Return the (x, y) coordinate for the center point of the cell that contains the specified text.  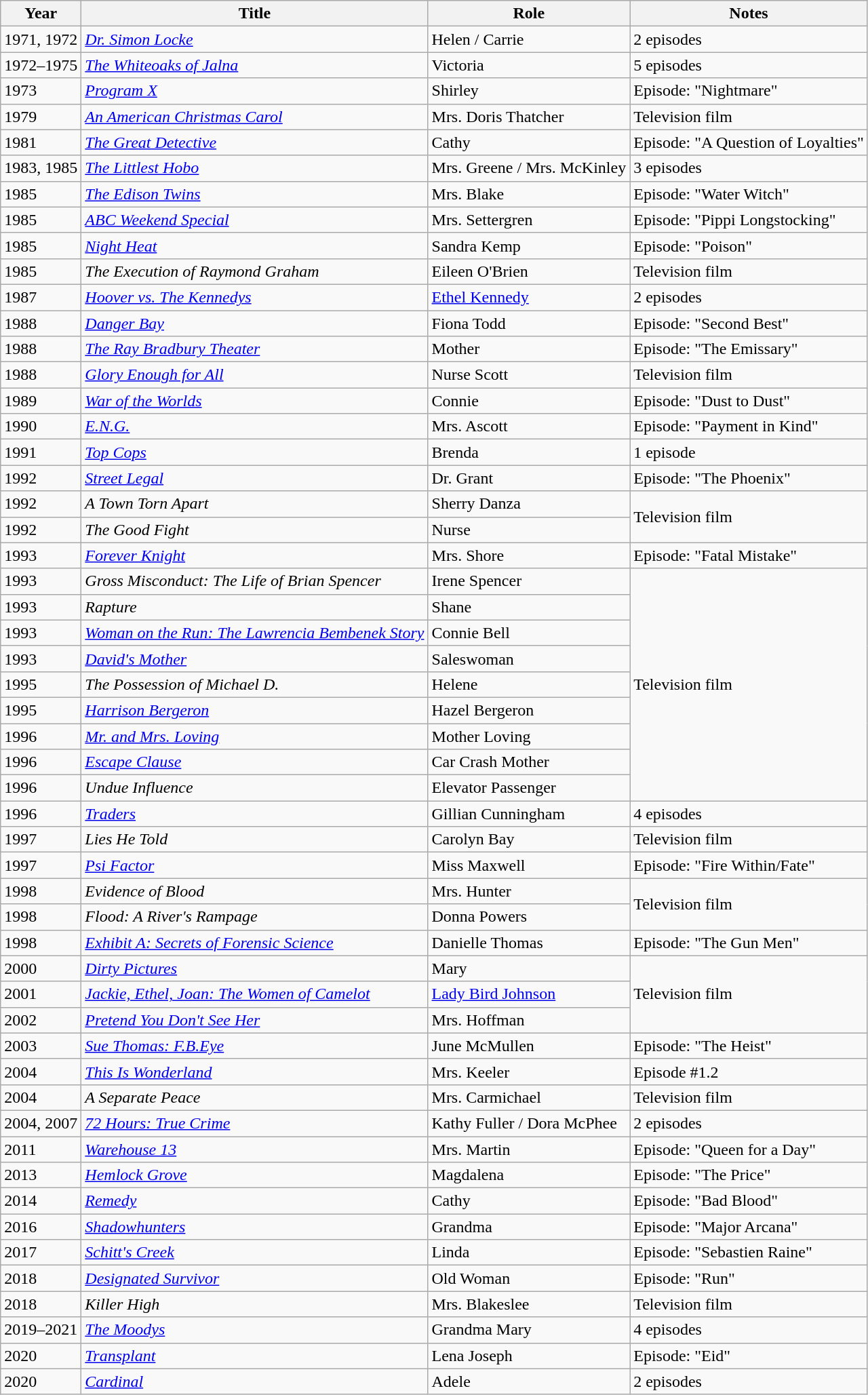
2019–2021 (41, 1330)
1 episode (749, 452)
Hoover vs. The Kennedys (255, 297)
2003 (41, 1046)
Episode: "Water Witch" (749, 194)
Night Heat (255, 245)
A Town Torn Apart (255, 504)
Lies He Told (255, 840)
Car Crash Mother (529, 762)
Magdalena (529, 1175)
Kathy Fuller / Dora McPhee (529, 1123)
2014 (41, 1201)
1973 (41, 91)
Mrs. Hunter (529, 891)
An American Christmas Carol (255, 117)
Glory Enough for All (255, 375)
A Separate Peace (255, 1097)
Episode: "Queen for a Day" (749, 1150)
Helen / Carrie (529, 39)
Episode: "Run" (749, 1278)
Mrs. Ascott (529, 427)
Flood: A River's Rampage (255, 917)
Mrs. Keeler (529, 1072)
1991 (41, 452)
1979 (41, 117)
Psi Factor (255, 865)
Mother (529, 349)
War of the Worlds (255, 401)
Episode: "Pippi Longstocking" (749, 220)
Mrs. Blakeslee (529, 1304)
Danger Bay (255, 323)
Episode: "The Emissary" (749, 349)
Shirley (529, 91)
Mr. and Mrs. Loving (255, 736)
Hemlock Grove (255, 1175)
Mrs. Carmichael (529, 1097)
Top Cops (255, 452)
2011 (41, 1150)
Lady Bird Johnson (529, 994)
Dirty Pictures (255, 968)
Woman on the Run: The Lawrencia Bembenek Story (255, 633)
The Whiteoaks of Jalna (255, 65)
Episode: "Bad Blood" (749, 1201)
Mrs. Greene / Mrs. McKinley (529, 168)
2001 (41, 994)
Connie (529, 401)
Episode: "The Phoenix" (749, 478)
Shadowhunters (255, 1227)
Undue Influence (255, 788)
Adele (529, 1381)
The Littlest Hobo (255, 168)
Escape Clause (255, 762)
Program X (255, 91)
1990 (41, 427)
Episode: "The Gun Men" (749, 943)
Forever Knight (255, 555)
Street Legal (255, 478)
Remedy (255, 1201)
Nurse Scott (529, 375)
Episode: "Nightmare" (749, 91)
Saleswoman (529, 659)
Eileen O'Brien (529, 271)
Connie Bell (529, 633)
1972–1975 (41, 65)
Donna Powers (529, 917)
2017 (41, 1253)
Mary (529, 968)
2000 (41, 968)
1983, 1985 (41, 168)
The Possession of Michael D. (255, 684)
Irene Spencer (529, 581)
Shane (529, 607)
Old Woman (529, 1278)
The Great Detective (255, 142)
Mrs. Hoffman (529, 1020)
Fiona Todd (529, 323)
2002 (41, 1020)
Episode: "Second Best" (749, 323)
Episode: "Major Arcana" (749, 1227)
2004, 2007 (41, 1123)
Mrs. Martin (529, 1150)
Sue Thomas: F.B.Eye (255, 1046)
Sherry Danza (529, 504)
Episode: "The Price" (749, 1175)
Episode: "The Heist" (749, 1046)
Pretend You Don't See Her (255, 1020)
Title (255, 14)
Episode: "Fire Within/Fate" (749, 865)
1981 (41, 142)
Warehouse 13 (255, 1150)
E.N.G. (255, 427)
2016 (41, 1227)
Killer High (255, 1304)
Episode: "Poison" (749, 245)
Role (529, 14)
Year (41, 14)
Episode: "Payment in Kind" (749, 427)
Miss Maxwell (529, 865)
Linda (529, 1253)
Mrs. Blake (529, 194)
Jackie, Ethel, Joan: The Women of Camelot (255, 994)
Danielle Thomas (529, 943)
Dr. Simon Locke (255, 39)
Designated Survivor (255, 1278)
Notes (749, 14)
The Edison Twins (255, 194)
Episode: "A Question of Loyalties" (749, 142)
1989 (41, 401)
Mother Loving (529, 736)
Dr. Grant (529, 478)
This Is Wonderland (255, 1072)
5 episodes (749, 65)
Helene (529, 684)
Episode: "Dust to Dust" (749, 401)
Carolyn Bay (529, 840)
The Moodys (255, 1330)
1971, 1972 (41, 39)
Episode: "Sebastien Raine" (749, 1253)
ABC Weekend Special (255, 220)
Sandra Kemp (529, 245)
Ethel Kennedy (529, 297)
Episode: "Eid" (749, 1356)
June McMullen (529, 1046)
The Good Fight (255, 530)
Hazel Bergeron (529, 710)
3 episodes (749, 168)
Gross Misconduct: The Life of Brian Spencer (255, 581)
72 Hours: True Crime (255, 1123)
David's Mother (255, 659)
Episode: "Fatal Mistake" (749, 555)
Schitt's Creek (255, 1253)
Mrs. Settergren (529, 220)
Episode #1.2 (749, 1072)
Nurse (529, 530)
Cardinal (255, 1381)
Gillian Cunningham (529, 814)
Rapture (255, 607)
2013 (41, 1175)
Mrs. Shore (529, 555)
Grandma (529, 1227)
Evidence of Blood (255, 891)
Mrs. Doris Thatcher (529, 117)
1987 (41, 297)
Exhibit A: Secrets of Forensic Science (255, 943)
Transplant (255, 1356)
Traders (255, 814)
Victoria (529, 65)
Brenda (529, 452)
The Execution of Raymond Graham (255, 271)
Lena Joseph (529, 1356)
Elevator Passenger (529, 788)
Grandma Mary (529, 1330)
Harrison Bergeron (255, 710)
The Ray Bradbury Theater (255, 349)
